Locate the cell with the specified text and output its [x, y] center coordinate. 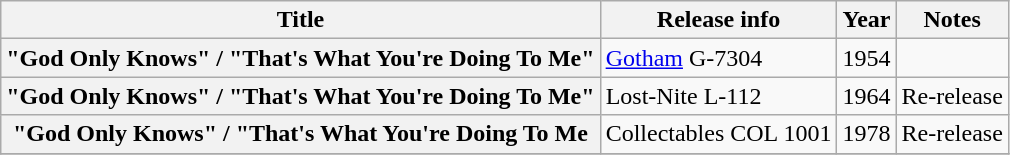
1954 [866, 58]
Release info [718, 20]
Notes [952, 20]
1964 [866, 96]
Collectables COL 1001 [718, 134]
Title [300, 20]
Gotham G-7304 [718, 58]
Lost-Nite L-112 [718, 96]
Year [866, 20]
"God Only Knows" / "That's What You're Doing To Me [300, 134]
1978 [866, 134]
